Pinpoint the cell where the given text exists, returning its (X, Y) midpoint coordinate. 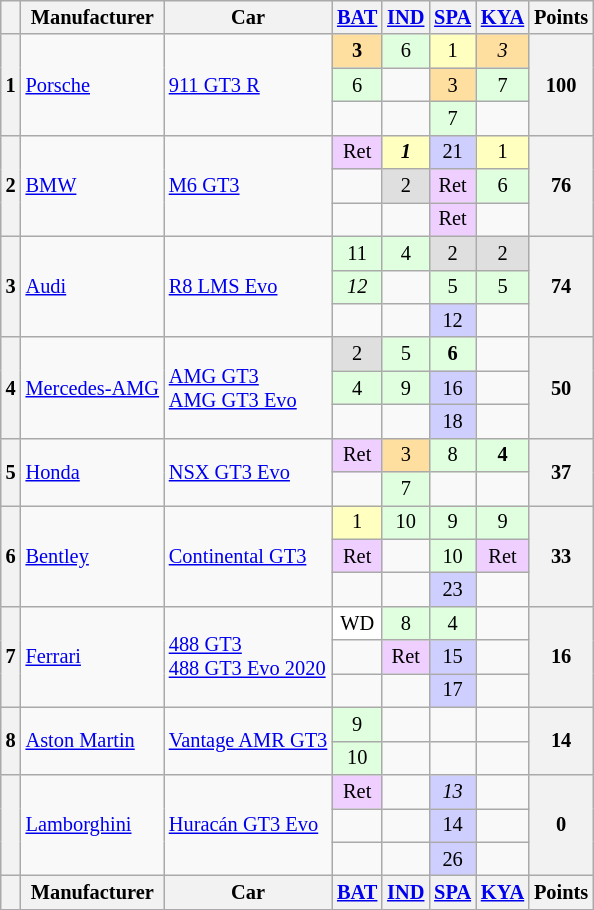
21 (452, 152)
100 (561, 84)
0 (561, 824)
17 (452, 690)
Honda (92, 472)
Bentley (92, 556)
Mercedes-AMG (92, 388)
15 (452, 657)
NSX GT3 Evo (248, 472)
Vantage AMR GT3 (248, 740)
R8 LMS Evo (248, 286)
11 (357, 253)
Lamborghini (92, 824)
13 (452, 791)
74 (561, 286)
76 (561, 186)
Continental GT3 (248, 556)
488 GT3488 GT3 Evo 2020 (248, 656)
WD (357, 623)
Audi (92, 286)
BMW (92, 186)
AMG GT3AMG GT3 Evo (248, 388)
Ferrari (92, 656)
50 (561, 388)
Huracán GT3 Evo (248, 824)
33 (561, 556)
37 (561, 472)
M6 GT3 (248, 186)
911 GT3 R (248, 84)
18 (452, 421)
Aston Martin (92, 740)
26 (452, 859)
Porsche (92, 84)
23 (452, 589)
